Return [X, Y] of the center of cell containing provided text 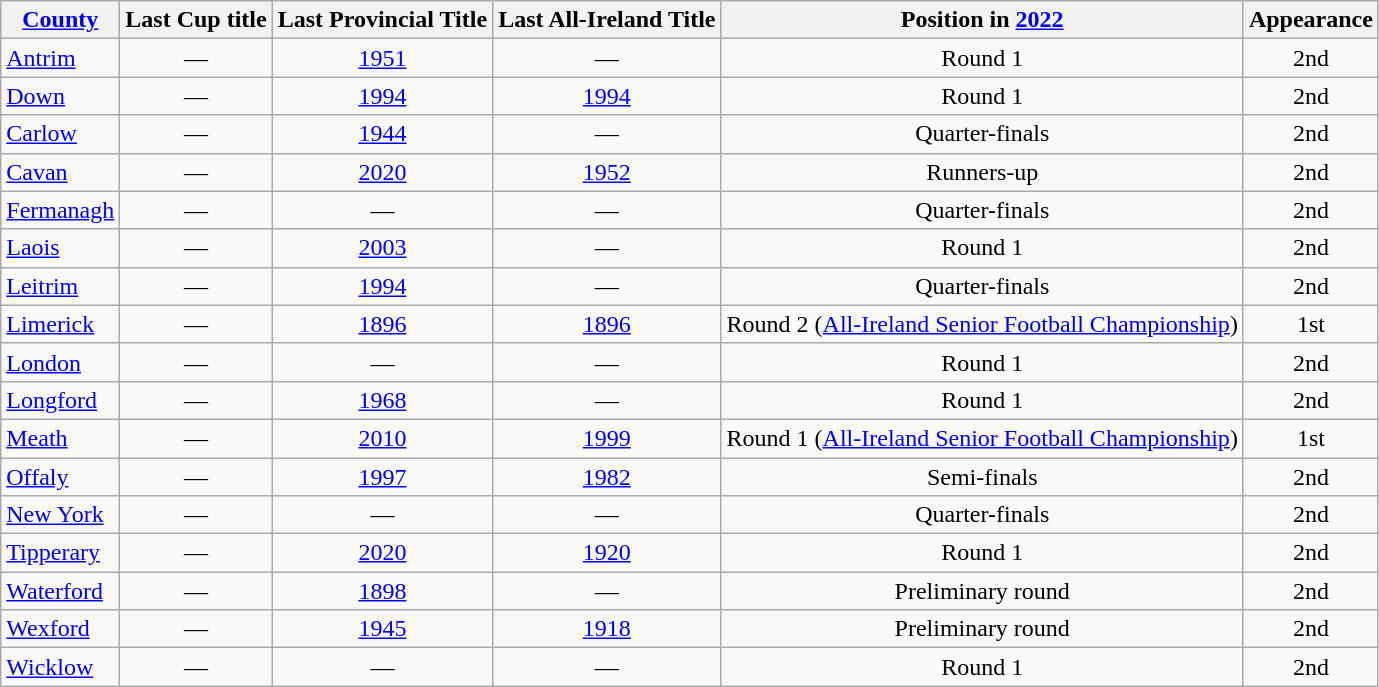
1952 [607, 172]
Meath [60, 438]
1982 [607, 477]
Longford [60, 400]
Last Cup title [196, 20]
Tipperary [60, 553]
New York [60, 515]
Down [60, 96]
Cavan [60, 172]
1999 [607, 438]
Position in 2022 [982, 20]
Semi-finals [982, 477]
Wicklow [60, 667]
Runners-up [982, 172]
2010 [382, 438]
1968 [382, 400]
Waterford [60, 591]
Leitrim [60, 286]
1944 [382, 134]
Last Provincial Title [382, 20]
Appearance [1310, 20]
2003 [382, 248]
Wexford [60, 629]
Offaly [60, 477]
1997 [382, 477]
1951 [382, 58]
Last All-Ireland Title [607, 20]
Laois [60, 248]
1945 [382, 629]
Fermanagh [60, 210]
1918 [607, 629]
Carlow [60, 134]
Limerick [60, 324]
Antrim [60, 58]
1920 [607, 553]
Round 2 (All-Ireland Senior Football Championship) [982, 324]
1898 [382, 591]
County [60, 20]
London [60, 362]
Round 1 (All-Ireland Senior Football Championship) [982, 438]
